Pinpoint the cell where the given text exists, returning its [x, y] midpoint coordinate. 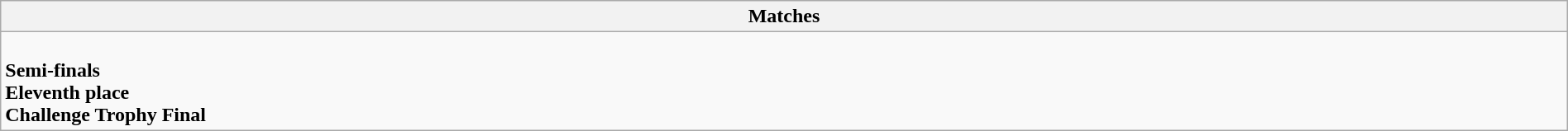
Semi-finals Eleventh place Challenge Trophy Final [784, 81]
Matches [784, 16]
